Find where the given text appears and provide that cell's center as (x, y) coordinate. 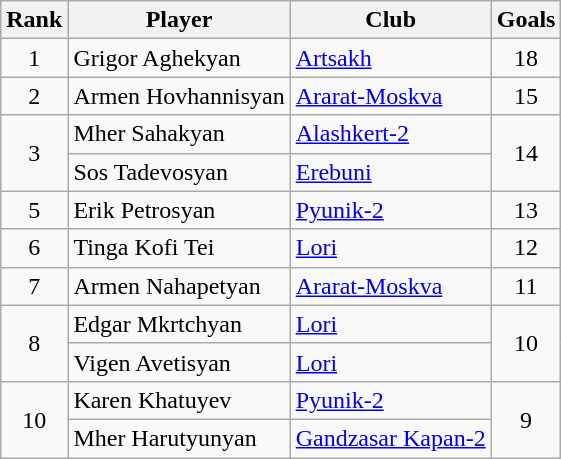
Armen Nahapetyan (179, 286)
Goals (526, 20)
Armen Hovhannisyan (179, 96)
7 (34, 286)
13 (526, 210)
Gandzasar Kapan-2 (390, 438)
Vigen Avetisyan (179, 362)
Sos Tadevosyan (179, 172)
14 (526, 153)
6 (34, 248)
8 (34, 343)
Mher Harutyunyan (179, 438)
12 (526, 248)
1 (34, 58)
Alashkert-2 (390, 134)
Karen Khatuyev (179, 400)
Mher Sahakyan (179, 134)
Edgar Mkrtchyan (179, 324)
Tinga Kofi Tei (179, 248)
Erik Petrosyan (179, 210)
9 (526, 419)
3 (34, 153)
15 (526, 96)
18 (526, 58)
2 (34, 96)
Grigor Aghekyan (179, 58)
5 (34, 210)
Player (179, 20)
Club (390, 20)
Erebuni (390, 172)
Artsakh (390, 58)
11 (526, 286)
Rank (34, 20)
